Detect which cell encompasses the target text, then output its (X, Y) center coordinate. 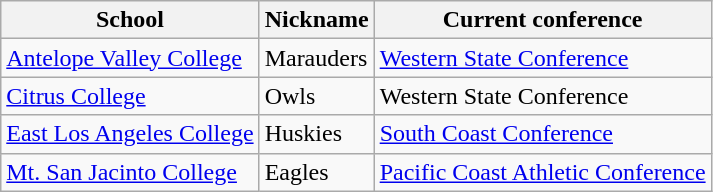
Current conference (542, 20)
School (130, 20)
Owls (316, 96)
Mt. San Jacinto College (130, 172)
Eagles (316, 172)
Huskies (316, 134)
Citrus College (130, 96)
East Los Angeles College (130, 134)
Antelope Valley College (130, 58)
Nickname (316, 20)
Marauders (316, 58)
Pacific Coast Athletic Conference (542, 172)
South Coast Conference (542, 134)
